From the cell containing the given text, extract its center point as [X, Y] coordinate. 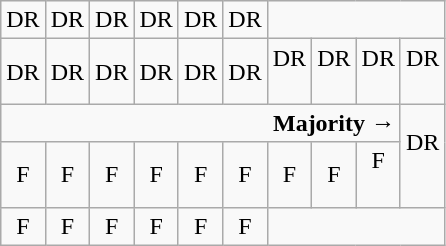
Majority → [201, 123]
